Return the [x, y] coordinate for the center point of the cell that contains the specified text.  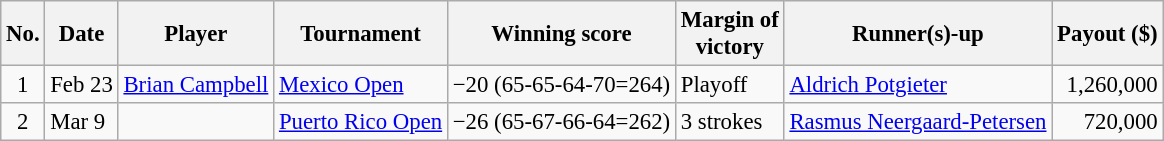
Payout ($) [1108, 34]
Playoff [730, 85]
Brian Campbell [196, 85]
2 [23, 122]
−20 (65-65-64-70=264) [561, 85]
1 [23, 85]
−26 (65-67-66-64=262) [561, 122]
Puerto Rico Open [361, 122]
Runner(s)-up [918, 34]
Date [82, 34]
Mexico Open [361, 85]
No. [23, 34]
Aldrich Potgieter [918, 85]
Winning score [561, 34]
Rasmus Neergaard-Petersen [918, 122]
Tournament [361, 34]
720,000 [1108, 122]
Mar 9 [82, 122]
3 strokes [730, 122]
Player [196, 34]
Feb 23 [82, 85]
1,260,000 [1108, 85]
Margin ofvictory [730, 34]
